Capture the cell that displays the provided text and extract its (X, Y) central coordinate. 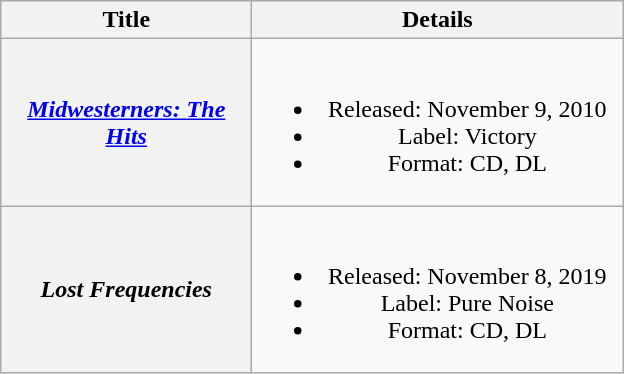
Lost Frequencies (126, 290)
Details (438, 20)
Released: November 9, 2010Label: VictoryFormat: CD, DL (438, 122)
Title (126, 20)
Released: November 8, 2019Label: Pure NoiseFormat: CD, DL (438, 290)
Midwesterners: The Hits (126, 122)
